Locate the cell with the specified text and output its (X, Y) center coordinate. 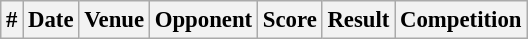
Score (290, 20)
# (12, 20)
Opponent (203, 20)
Result (358, 20)
Date (51, 20)
Competition (461, 20)
Venue (114, 20)
